Output the (X, Y) coordinate of the center of the cell containing the given text.  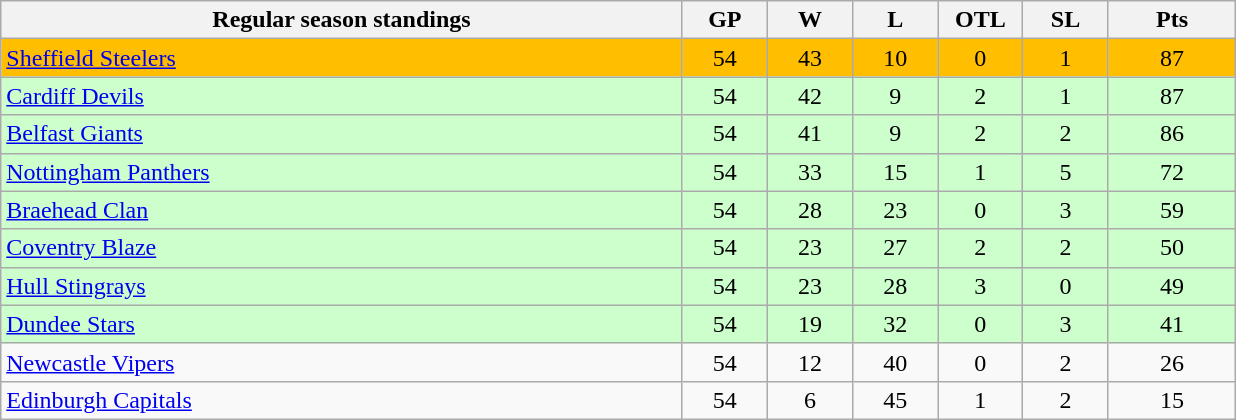
50 (1172, 248)
86 (1172, 134)
Pts (1172, 20)
26 (1172, 362)
Edinburgh Capitals (342, 400)
6 (810, 400)
42 (810, 96)
W (810, 20)
L (896, 20)
10 (896, 58)
SL (1066, 20)
Nottingham Panthers (342, 172)
OTL (980, 20)
Braehead Clan (342, 210)
72 (1172, 172)
32 (896, 324)
Hull Stingrays (342, 286)
27 (896, 248)
Dundee Stars (342, 324)
59 (1172, 210)
5 (1066, 172)
43 (810, 58)
19 (810, 324)
Sheffield Steelers (342, 58)
Belfast Giants (342, 134)
Newcastle Vipers (342, 362)
Regular season standings (342, 20)
GP (724, 20)
33 (810, 172)
Coventry Blaze (342, 248)
49 (1172, 286)
40 (896, 362)
Cardiff Devils (342, 96)
12 (810, 362)
45 (896, 400)
